Pinpoint the cell where the given text exists, returning its [x, y] midpoint coordinate. 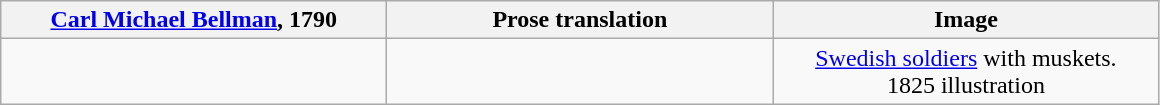
Prose translation [580, 20]
Swedish soldiers with muskets.1825 illustration [966, 72]
Image [966, 20]
Carl Michael Bellman, 1790 [194, 20]
